Provide the [x, y] coordinate of the cell's center where the given text is located.  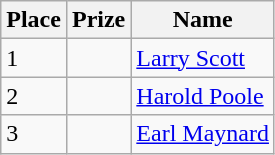
3 [34, 134]
Place [34, 20]
2 [34, 96]
Harold Poole [203, 96]
Prize [98, 20]
Larry Scott [203, 58]
Name [203, 20]
1 [34, 58]
Earl Maynard [203, 134]
